From the cell containing the given text, extract its center point as (X, Y) coordinate. 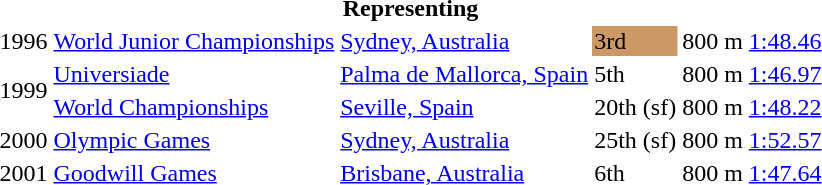
World Championships (194, 107)
5th (636, 74)
20th (sf) (636, 107)
25th (sf) (636, 140)
Olympic Games (194, 140)
Seville, Spain (464, 107)
Palma de Mallorca, Spain (464, 74)
Universiade (194, 74)
3rd (636, 41)
World Junior Championships (194, 41)
